Return [X, Y] of the center of cell containing provided text 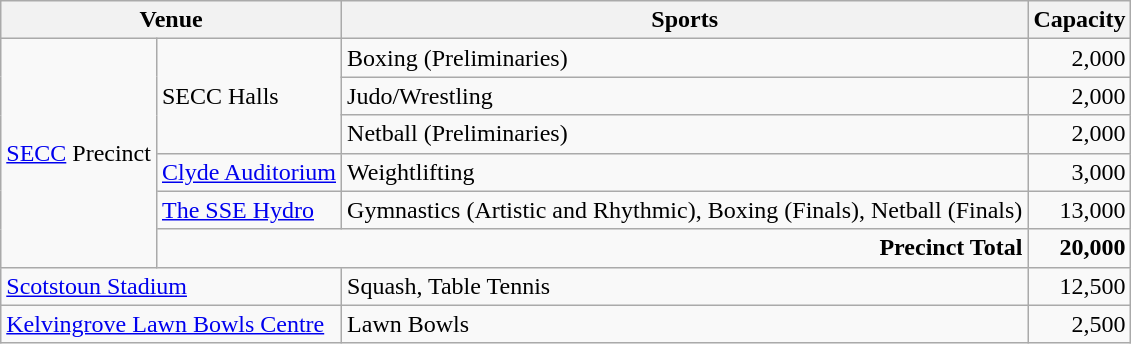
Boxing (Preliminaries) [685, 58]
Clyde Auditorium [248, 172]
2,500 [1080, 324]
Gymnastics (Artistic and Rhythmic), Boxing (Finals), Netball (Finals) [685, 210]
12,500 [1080, 286]
Weightlifting [685, 172]
Squash, Table Tennis [685, 286]
13,000 [1080, 210]
SECC Halls [248, 96]
Lawn Bowls [685, 324]
20,000 [1080, 248]
Scotstoun Stadium [172, 286]
3,000 [1080, 172]
Netball (Preliminaries) [685, 134]
The SSE Hydro [248, 210]
Venue [172, 20]
SECC Precinct [79, 153]
Kelvingrove Lawn Bowls Centre [172, 324]
Precinct Total [592, 248]
Sports [685, 20]
Judo/Wrestling [685, 96]
Capacity [1080, 20]
